Determine the [X, Y] coordinate at the center of the cell enclosing the given text.  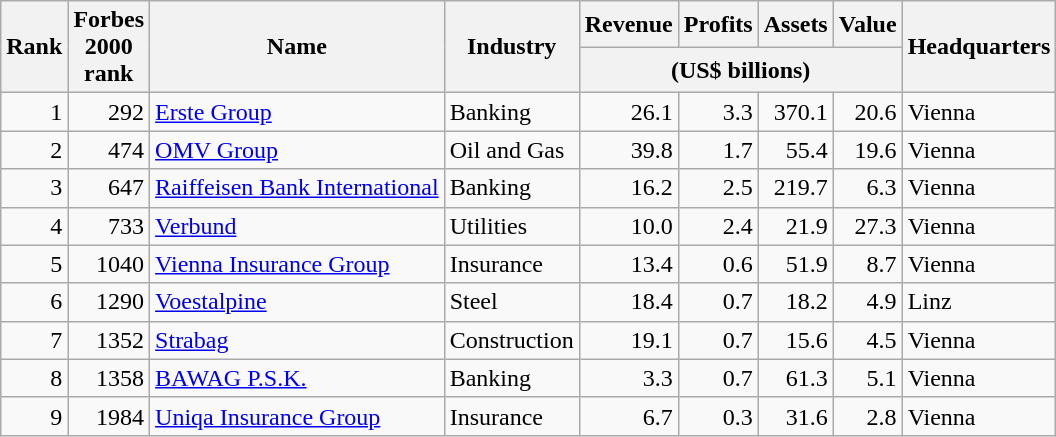
Assets [796, 24]
Voestalpine [298, 302]
Utilities [512, 226]
39.8 [628, 150]
18.4 [628, 302]
9 [34, 416]
Profits [718, 24]
647 [109, 188]
1290 [109, 302]
4.9 [868, 302]
18.2 [796, 302]
BAWAG P.S.K. [298, 378]
1.7 [718, 150]
219.7 [796, 188]
3 [34, 188]
5.1 [868, 378]
Headquarters [979, 47]
Construction [512, 340]
51.9 [796, 264]
6.3 [868, 188]
370.1 [796, 112]
21.9 [796, 226]
19.1 [628, 340]
27.3 [868, 226]
Industry [512, 47]
1 [34, 112]
6 [34, 302]
Value [868, 24]
5 [34, 264]
Oil and Gas [512, 150]
Raiffeisen Bank International [298, 188]
Vienna Insurance Group [298, 264]
Verbund [298, 226]
1352 [109, 340]
Linz [979, 302]
7 [34, 340]
2.4 [718, 226]
61.3 [796, 378]
0.6 [718, 264]
OMV Group [298, 150]
4.5 [868, 340]
20.6 [868, 112]
31.6 [796, 416]
55.4 [796, 150]
8 [34, 378]
Steel [512, 302]
13.4 [628, 264]
474 [109, 150]
Revenue [628, 24]
16.2 [628, 188]
Forbes2000rank [109, 47]
2.5 [718, 188]
10.0 [628, 226]
Strabag [298, 340]
8.7 [868, 264]
26.1 [628, 112]
1358 [109, 378]
1984 [109, 416]
15.6 [796, 340]
(US$ billions) [740, 70]
4 [34, 226]
6.7 [628, 416]
Erste Group [298, 112]
733 [109, 226]
Rank [34, 47]
292 [109, 112]
Name [298, 47]
1040 [109, 264]
Uniqa Insurance Group [298, 416]
19.6 [868, 150]
2 [34, 150]
2.8 [868, 416]
0.3 [718, 416]
